Search for the cell housing the specified text and yield its [X, Y] center coordinate. 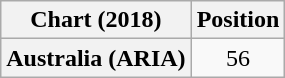
Position [238, 20]
Chart (2018) [96, 20]
56 [238, 58]
Australia (ARIA) [96, 58]
